For the text-containing cell, return its midpoint in (x, y) coordinate format. 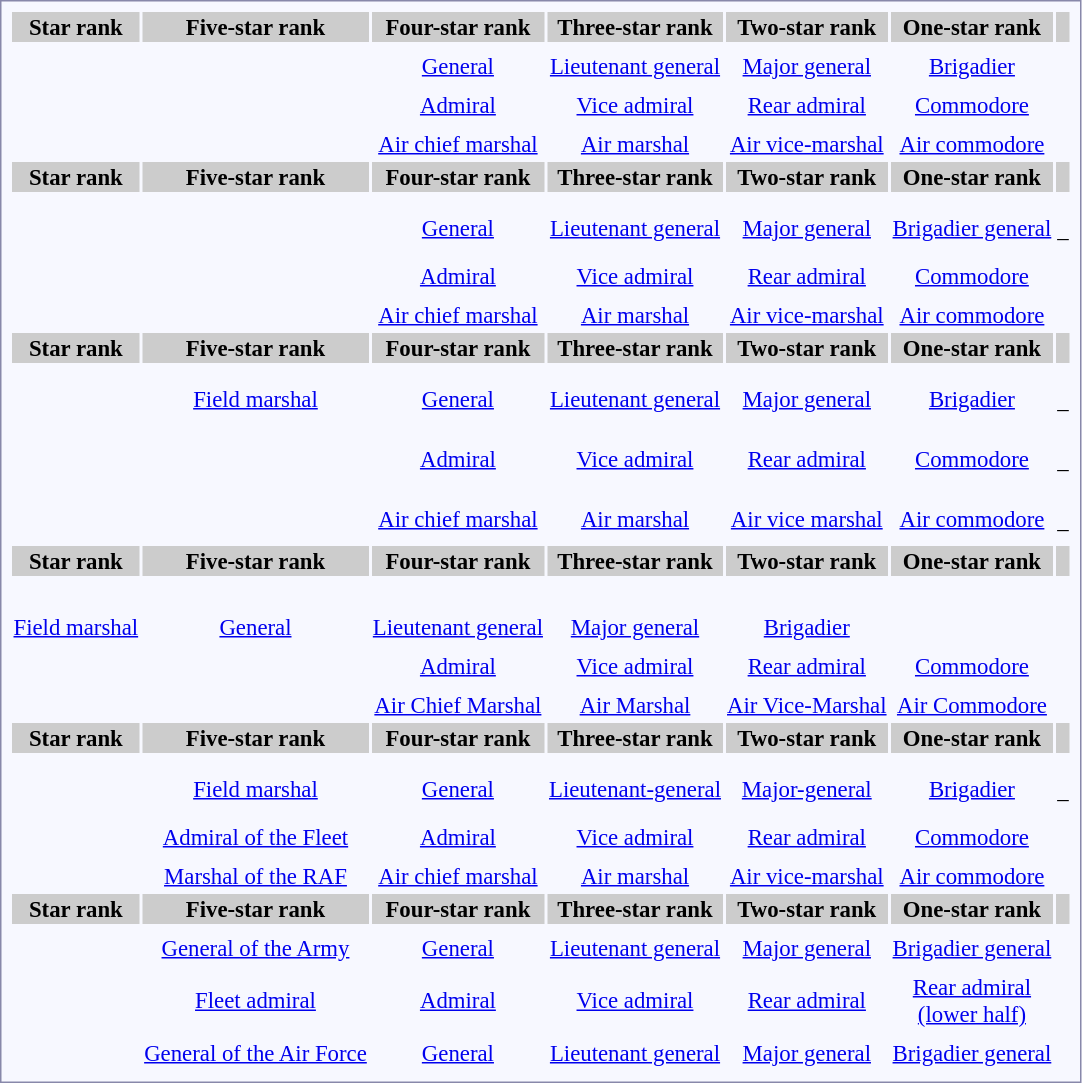
General of the Army (256, 948)
Air Vice-Marshal (808, 705)
Lieutenant-general (634, 788)
Air Commodore (972, 705)
Major-general (808, 788)
Admiral of the Fleet (256, 837)
Rear admiral(lower half) (972, 1000)
Fleet admiral (256, 1000)
Marshal of the RAF (256, 876)
General of the Air Force (256, 1053)
Air Chief Marshal (458, 705)
Air vice marshal (808, 518)
Air Marshal (634, 705)
